Capture the cell that displays the provided text and extract its (x, y) central coordinate. 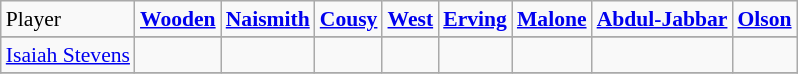
Player (68, 19)
Naismith (268, 19)
Isaiah Stevens (68, 55)
Wooden (178, 19)
Malone (552, 19)
West (410, 19)
Abdul-Jabbar (662, 19)
Cousy (349, 19)
Erving (475, 19)
Olson (764, 19)
